Identify which cell holds the provided text, then report its [X, Y] central coordinate. 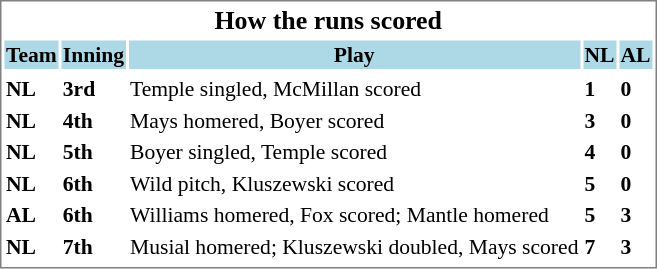
Team [31, 54]
Play [354, 54]
Williams homered, Fox scored; Mantle homered [354, 215]
5th [93, 152]
Musial homered; Kluszewski doubled, Mays scored [354, 246]
4 [600, 152]
Temple singled, McMillan scored [354, 89]
Inning [93, 54]
Boyer singled, Temple scored [354, 152]
How the runs scored [328, 20]
4th [93, 120]
1 [600, 89]
Mays homered, Boyer scored [354, 120]
Wild pitch, Kluszewski scored [354, 184]
7th [93, 246]
3rd [93, 89]
7 [600, 246]
